Return [x, y] of the center of cell containing provided text 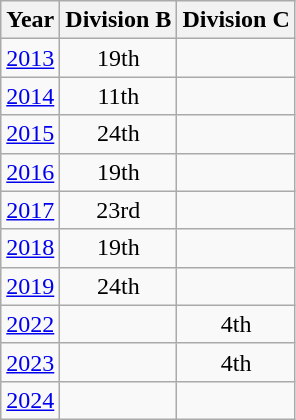
2023 [30, 362]
2019 [30, 286]
2015 [30, 134]
2024 [30, 400]
2016 [30, 172]
2013 [30, 58]
Year [30, 20]
Division C [236, 20]
2018 [30, 248]
23rd [118, 210]
Division B [118, 20]
2022 [30, 324]
11th [118, 96]
2017 [30, 210]
2014 [30, 96]
